Return [X, Y] of the center of cell containing provided text 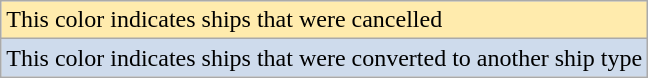
This color indicates ships that were converted to another ship type [324, 58]
This color indicates ships that were cancelled [324, 20]
